Locate the cell with the specified text and output its [x, y] center coordinate. 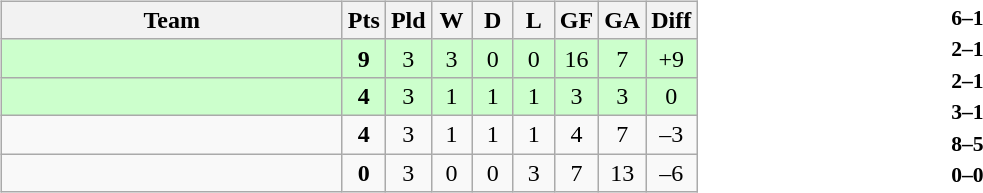
L [534, 20]
Diff [672, 20]
+9 [672, 58]
16 [576, 58]
GF [576, 20]
D [492, 20]
Team [172, 20]
9 [364, 58]
–6 [672, 173]
Pld [408, 20]
13 [622, 173]
–3 [672, 134]
GA [622, 20]
Pts [364, 20]
W [452, 20]
